Return the (X, Y) coordinate for the center point of the cell that contains the specified text.  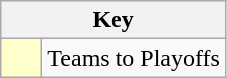
Key (114, 20)
Teams to Playoffs (134, 58)
